Determine the (X, Y) coordinate at the center of the cell enclosing the given text.  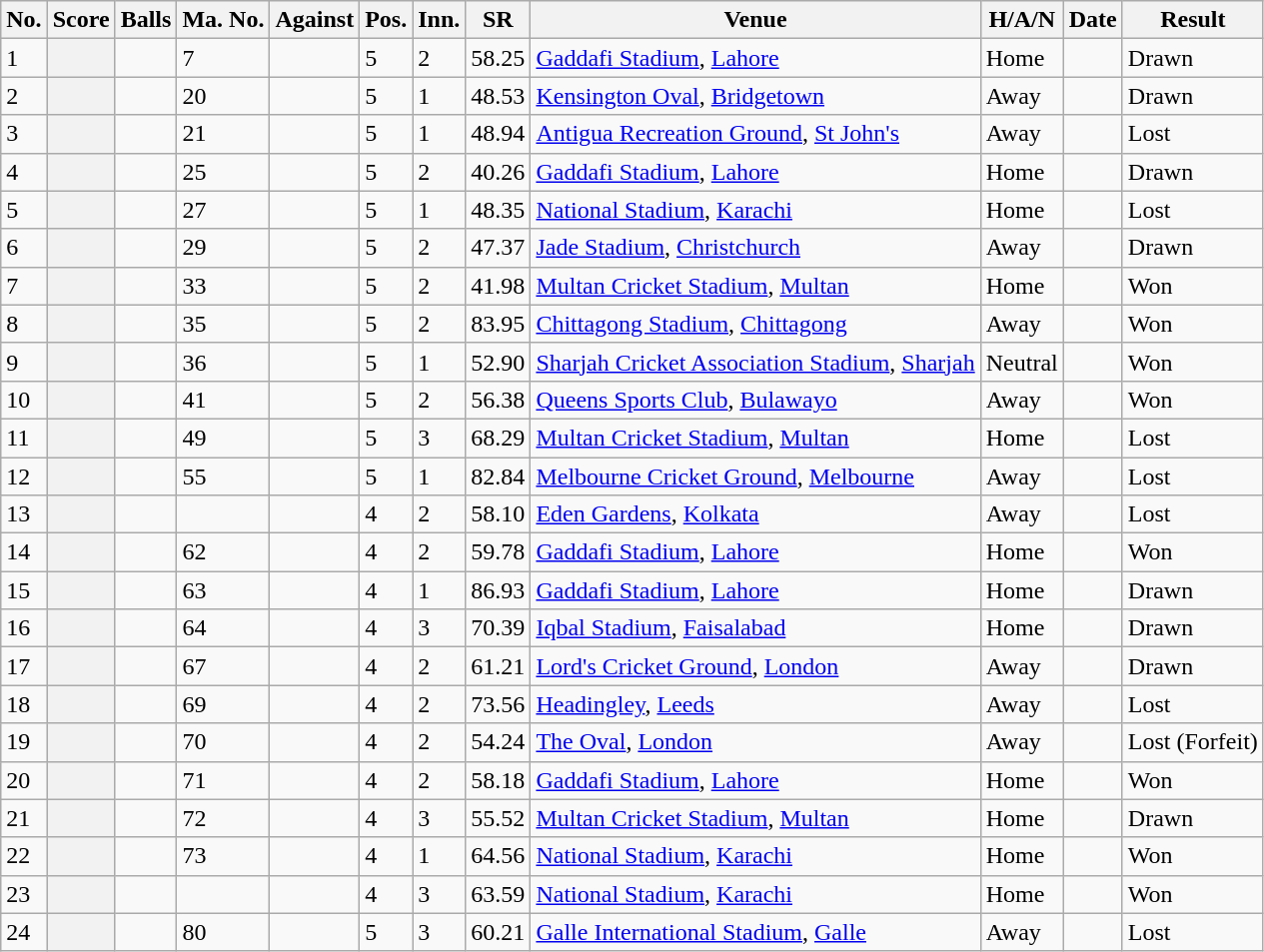
68.29 (498, 438)
40.26 (498, 172)
73.56 (498, 704)
Ma. No. (224, 20)
SR (498, 20)
15 (24, 590)
61.21 (498, 666)
23 (24, 894)
49 (224, 438)
58.25 (498, 58)
12 (24, 476)
41.98 (498, 286)
22 (24, 856)
Score (81, 20)
Melbourne Cricket Ground, Melbourne (755, 476)
48.35 (498, 210)
10 (24, 400)
62 (224, 552)
H/A/N (1021, 20)
83.95 (498, 324)
33 (224, 286)
Lost (Forfeit) (1193, 742)
27 (224, 210)
36 (224, 362)
54.24 (498, 742)
6 (24, 248)
71 (224, 780)
58.18 (498, 780)
80 (224, 932)
64 (224, 628)
70.39 (498, 628)
Chittagong Stadium, Chittagong (755, 324)
Neutral (1021, 362)
Pos. (386, 20)
Against (315, 20)
No. (24, 20)
Lord's Cricket Ground, London (755, 666)
63.59 (498, 894)
Headingley, Leeds (755, 704)
Venue (755, 20)
25 (224, 172)
Result (1193, 20)
Kensington Oval, Bridgetown (755, 96)
Antigua Recreation Ground, St John's (755, 134)
70 (224, 742)
59.78 (498, 552)
60.21 (498, 932)
24 (24, 932)
16 (24, 628)
Eden Gardens, Kolkata (755, 514)
Galle International Stadium, Galle (755, 932)
18 (24, 704)
72 (224, 818)
55 (224, 476)
17 (24, 666)
35 (224, 324)
82.84 (498, 476)
73 (224, 856)
Jade Stadium, Christchurch (755, 248)
Queens Sports Club, Bulawayo (755, 400)
9 (24, 362)
Inn. (440, 20)
The Oval, London (755, 742)
19 (24, 742)
Iqbal Stadium, Faisalabad (755, 628)
48.53 (498, 96)
11 (24, 438)
8 (24, 324)
69 (224, 704)
41 (224, 400)
58.10 (498, 514)
52.90 (498, 362)
55.52 (498, 818)
56.38 (498, 400)
29 (224, 248)
Sharjah Cricket Association Stadium, Sharjah (755, 362)
13 (24, 514)
14 (24, 552)
48.94 (498, 134)
86.93 (498, 590)
63 (224, 590)
Balls (146, 20)
47.37 (498, 248)
67 (224, 666)
Date (1093, 20)
64.56 (498, 856)
